Find where the given text appears and provide that cell's center as [x, y] coordinate. 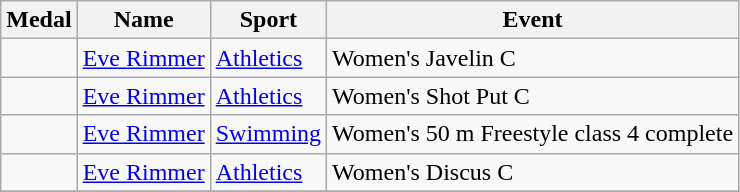
Medal [39, 20]
Women's 50 m Freestyle class 4 complete [533, 134]
Event [533, 20]
Name [144, 20]
Women's Javelin C [533, 58]
Sport [268, 20]
Women's Discus C [533, 172]
Swimming [268, 134]
Women's Shot Put C [533, 96]
